Pinpoint the cell where the given text exists, returning its (x, y) midpoint coordinate. 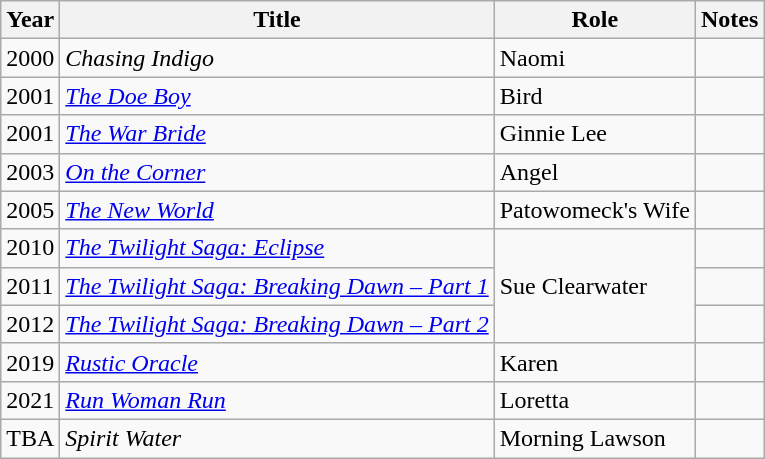
Spirit Water (277, 438)
Patowomeck's Wife (594, 210)
2010 (30, 248)
Chasing Indigo (277, 58)
2021 (30, 400)
The Twilight Saga: Breaking Dawn – Part 1 (277, 286)
Role (594, 20)
Run Woman Run (277, 400)
Ginnie Lee (594, 134)
2005 (30, 210)
Notes (729, 20)
Year (30, 20)
Title (277, 20)
2011 (30, 286)
Bird (594, 96)
Naomi (594, 58)
On the Corner (277, 172)
Karen (594, 362)
Morning Lawson (594, 438)
Angel (594, 172)
TBA (30, 438)
Loretta (594, 400)
Sue Clearwater (594, 286)
2019 (30, 362)
The Twilight Saga: Eclipse (277, 248)
2000 (30, 58)
The New World (277, 210)
Rustic Oracle (277, 362)
2012 (30, 324)
2003 (30, 172)
The War Bride (277, 134)
The Doe Boy (277, 96)
The Twilight Saga: Breaking Dawn – Part 2 (277, 324)
